For the text-containing cell, return its midpoint in (x, y) coordinate format. 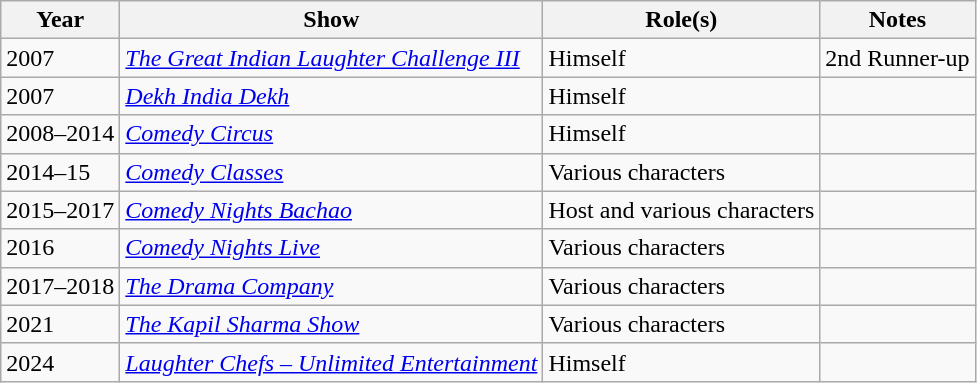
The Kapil Sharma Show (332, 324)
Notes (898, 20)
Year (60, 20)
2024 (60, 362)
2021 (60, 324)
The Drama Company (332, 286)
2nd Runner-up (898, 58)
2014–15 (60, 172)
Show (332, 20)
Role(s) (682, 20)
Comedy Circus (332, 134)
Dekh India Dekh (332, 96)
2015–2017 (60, 210)
Host and various characters (682, 210)
Comedy Nights Bachao (332, 210)
Comedy Classes (332, 172)
Comedy Nights Live (332, 248)
The Great Indian Laughter Challenge III (332, 58)
2016 (60, 248)
2017–2018 (60, 286)
2008–2014 (60, 134)
Laughter Chefs – Unlimited Entertainment (332, 362)
